Scan for the cell matching the given text and deliver its (x, y) coordinate at center. 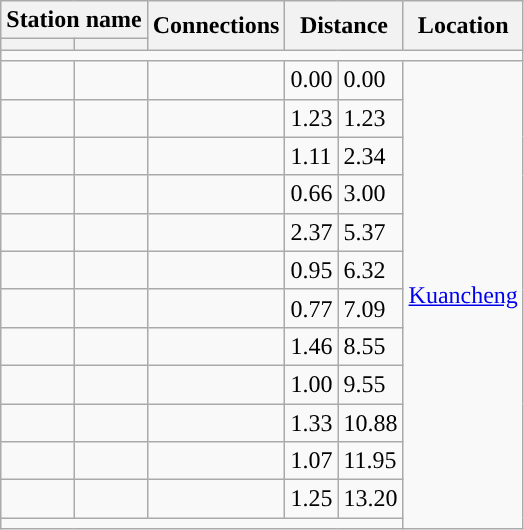
2.34 (370, 156)
Distance (344, 26)
8.55 (370, 346)
7.09 (370, 308)
3.00 (370, 194)
Kuancheng (463, 295)
0.66 (312, 194)
1.07 (312, 461)
1.33 (312, 423)
0.95 (312, 270)
1.46 (312, 346)
Station name (74, 20)
2.37 (312, 232)
13.20 (370, 499)
0.77 (312, 308)
Connections (216, 26)
1.25 (312, 499)
1.00 (312, 384)
1.11 (312, 156)
10.88 (370, 423)
9.55 (370, 384)
Location (463, 26)
11.95 (370, 461)
5.37 (370, 232)
6.32 (370, 270)
